For the text-containing cell, return its midpoint in (x, y) coordinate format. 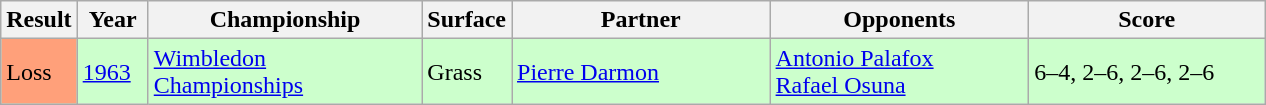
Score (1147, 20)
Loss (39, 72)
Result (39, 20)
Pierre Darmon (642, 72)
1963 (112, 72)
Year (112, 20)
Antonio Palafox Rafael Osuna (900, 72)
Opponents (900, 20)
Grass (467, 72)
6–4, 2–6, 2–6, 2–6 (1147, 72)
Wimbledon Championships (285, 72)
Partner (642, 20)
Surface (467, 20)
Championship (285, 20)
